Determine the [x, y] coordinate at the center of the cell enclosing the given text.  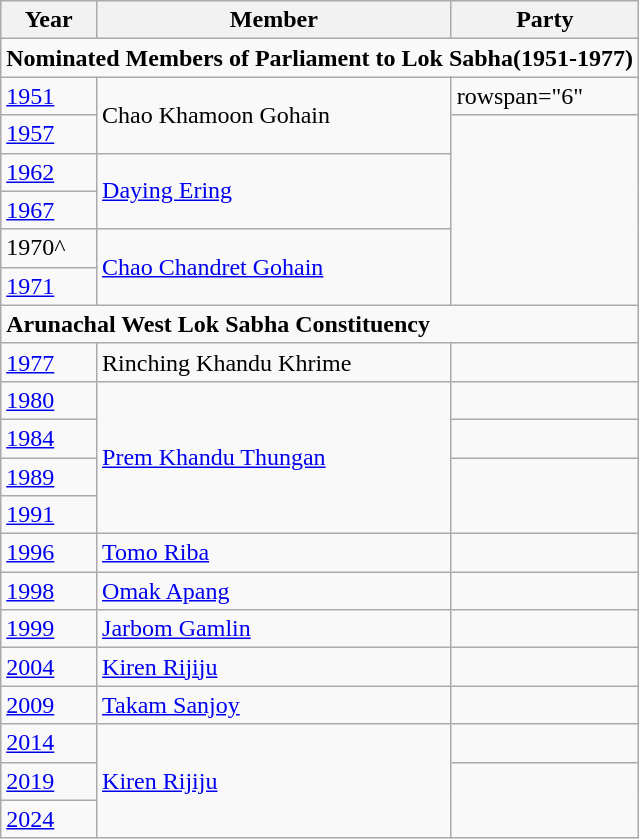
1998 [49, 591]
Nominated Members of Parliament to Lok Sabha(1951-1977) [320, 58]
Arunachal West Lok Sabha Constituency [320, 324]
1957 [49, 134]
1962 [49, 172]
Chao Khamoon Gohain [274, 115]
Prem Khandu Thungan [274, 457]
1991 [49, 515]
2024 [49, 819]
Tomo Riba [274, 553]
1984 [49, 438]
1971 [49, 286]
1996 [49, 553]
1970^ [49, 248]
2019 [49, 781]
Takam Sanjoy [274, 705]
1999 [49, 629]
2004 [49, 667]
Party [544, 20]
Jarbom Gamlin [274, 629]
2014 [49, 743]
Year [49, 20]
rowspan="6" [544, 96]
1989 [49, 477]
Omak Apang [274, 591]
Chao Chandret Gohain [274, 267]
1951 [49, 96]
Daying Ering [274, 191]
Member [274, 20]
2009 [49, 705]
1977 [49, 362]
1980 [49, 400]
Rinching Khandu Khrime [274, 362]
1967 [49, 210]
